Return [x, y] of the center of cell containing provided text 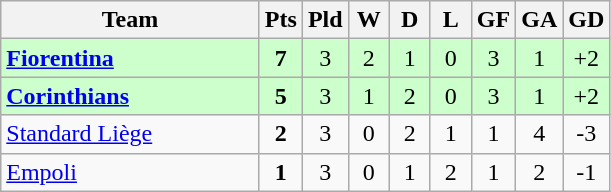
7 [280, 58]
4 [540, 134]
GD [586, 20]
-1 [586, 172]
Pld [325, 20]
L [450, 20]
Corinthians [130, 96]
D [410, 20]
Empoli [130, 172]
5 [280, 96]
GF [493, 20]
GA [540, 20]
Fiorentina [130, 58]
Standard Liège [130, 134]
Pts [280, 20]
Team [130, 20]
-3 [586, 134]
W [368, 20]
